Return the [X, Y] coordinate for the center point of the cell that contains the specified text.  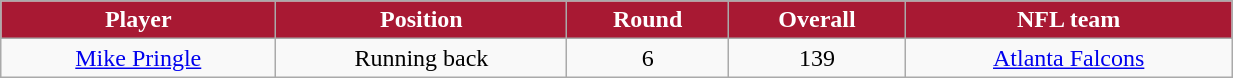
Mike Pringle [138, 58]
139 [816, 58]
NFL team [1069, 20]
Atlanta Falcons [1069, 58]
Position [422, 20]
6 [648, 58]
Running back [422, 58]
Player [138, 20]
Round [648, 20]
Overall [816, 20]
